Determine the (x, y) coordinate at the center of the cell enclosing the given text.  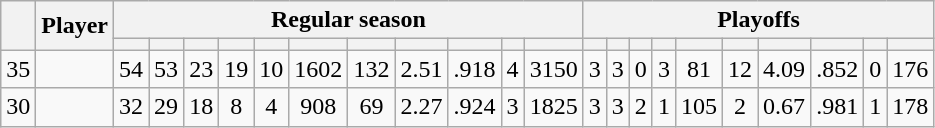
1602 (318, 69)
8 (236, 107)
12 (740, 69)
176 (910, 69)
.924 (474, 107)
Player (75, 26)
.981 (838, 107)
35 (18, 69)
54 (132, 69)
69 (372, 107)
.918 (474, 69)
3150 (554, 69)
.852 (838, 69)
2.51 (422, 69)
2.27 (422, 107)
53 (166, 69)
29 (166, 107)
30 (18, 107)
19 (236, 69)
0.67 (784, 107)
18 (202, 107)
178 (910, 107)
32 (132, 107)
10 (272, 69)
81 (698, 69)
908 (318, 107)
105 (698, 107)
23 (202, 69)
4.09 (784, 69)
132 (372, 69)
1825 (554, 107)
Playoffs (758, 20)
Regular season (349, 20)
